Search for the cell housing the specified text and yield its [x, y] center coordinate. 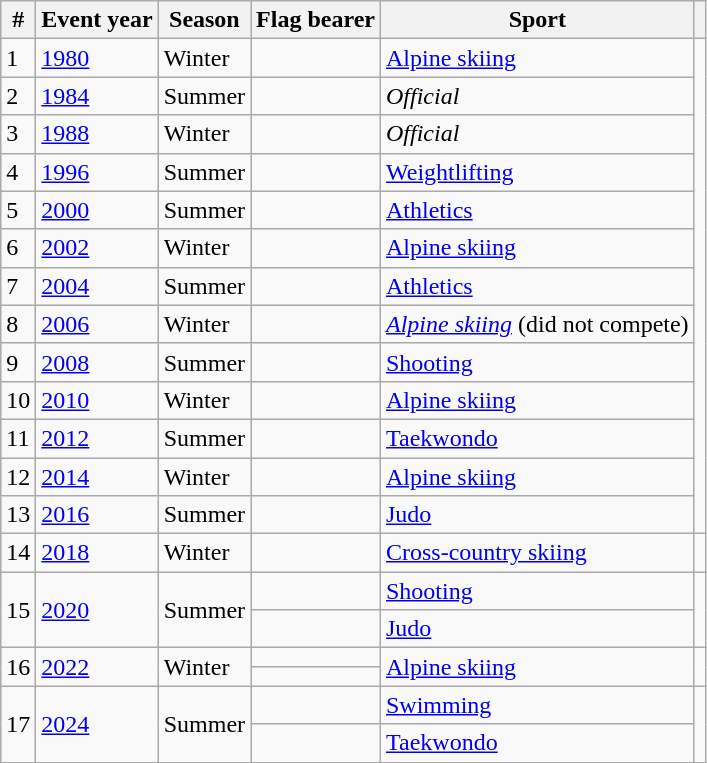
10 [18, 400]
4 [18, 172]
2016 [97, 515]
15 [18, 610]
1988 [97, 134]
6 [18, 248]
Alpine skiing (did not compete) [537, 324]
2024 [97, 724]
2006 [97, 324]
Cross-country skiing [537, 553]
Sport [537, 20]
1980 [97, 58]
3 [18, 134]
2022 [97, 667]
Swimming [537, 705]
2020 [97, 610]
16 [18, 667]
2 [18, 96]
9 [18, 362]
8 [18, 324]
5 [18, 210]
1984 [97, 96]
2004 [97, 286]
2000 [97, 210]
2002 [97, 248]
2014 [97, 477]
13 [18, 515]
2012 [97, 438]
14 [18, 553]
2010 [97, 400]
12 [18, 477]
Weightlifting [537, 172]
Flag bearer [316, 20]
17 [18, 724]
7 [18, 286]
11 [18, 438]
1 [18, 58]
# [18, 20]
1996 [97, 172]
Event year [97, 20]
2018 [97, 553]
2008 [97, 362]
Season [204, 20]
